Provide the (X, Y) coordinate of the cell's center where the given text is located.  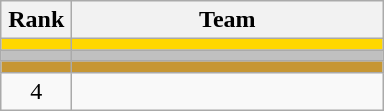
Team (228, 20)
Rank (36, 20)
4 (36, 91)
